Output the (X, Y) coordinate of the center of the cell containing the given text.  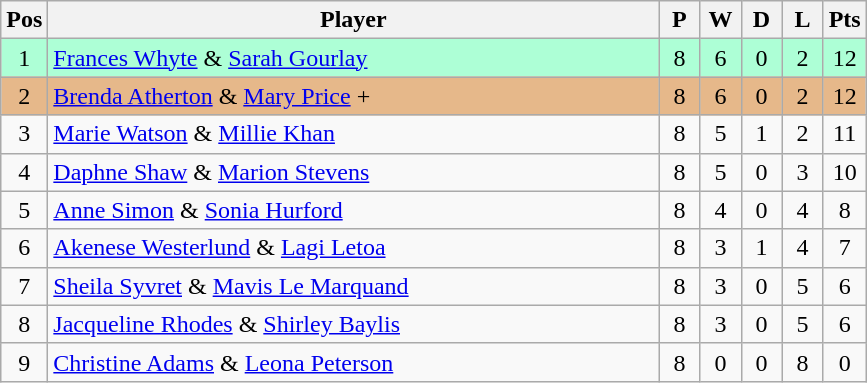
P (680, 20)
Brenda Atherton & Mary Price + (354, 96)
Sheila Syvret & Mavis Le Marquand (354, 286)
Frances Whyte & Sarah Gourlay (354, 58)
9 (24, 362)
D (762, 20)
L (802, 20)
11 (844, 134)
10 (844, 172)
Jacqueline Rhodes & Shirley Baylis (354, 324)
Daphne Shaw & Marion Stevens (354, 172)
W (720, 20)
Pos (24, 20)
Player (354, 20)
Christine Adams & Leona Peterson (354, 362)
Anne Simon & Sonia Hurford (354, 210)
Pts (844, 20)
Akenese Westerlund & Lagi Letoa (354, 248)
Marie Watson & Millie Khan (354, 134)
